Capture the cell that displays the provided text and extract its (X, Y) central coordinate. 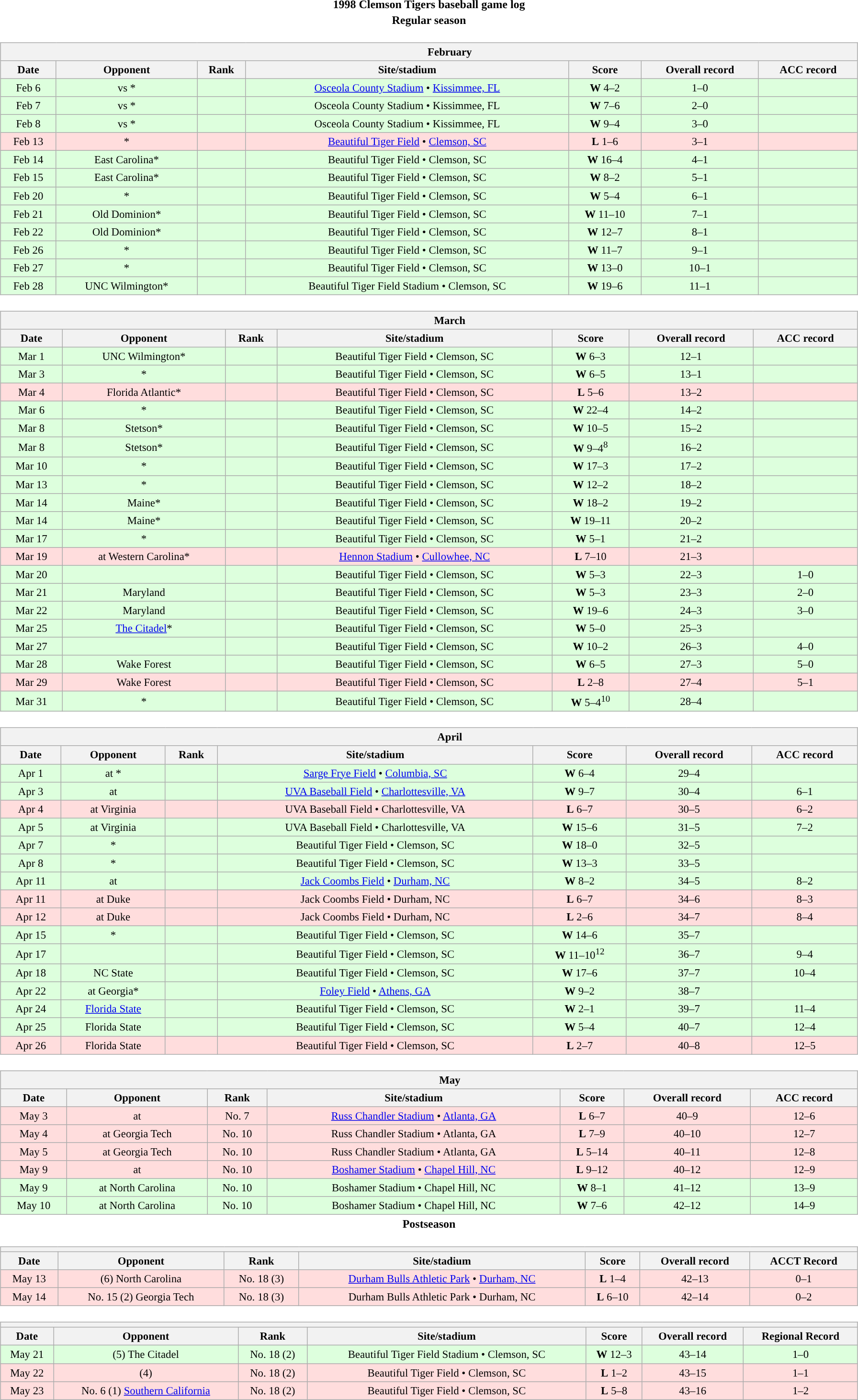
No. 15 (2) Georgia Tech (141, 1297)
12–6 (804, 1116)
W 10–2 (590, 646)
20–2 (691, 520)
Mar 31 (32, 701)
L 2–7 (579, 1045)
February (429, 52)
L 7–10 (590, 556)
May 3 (34, 1116)
27–3 (691, 664)
14–9 (804, 1206)
Feb 28 (29, 286)
1–2 (801, 1390)
39–7 (689, 1009)
0–2 (803, 1297)
W 18–0 (579, 845)
40–8 (689, 1045)
L 5–8 (614, 1390)
7–2 (804, 827)
March (429, 320)
Regional Record (801, 1336)
L 1–2 (614, 1372)
16–2 (691, 447)
21–3 (691, 556)
L 2–6 (579, 917)
10–4 (804, 973)
Mar 29 (32, 683)
Mar 22 (32, 610)
W 5–410 (590, 701)
26–3 (691, 646)
24–3 (691, 610)
L 1–4 (613, 1279)
Feb 8 (29, 124)
Feb 27 (29, 268)
(5) The Citadel (146, 1355)
Mar 4 (32, 392)
41–12 (688, 1187)
37–7 (689, 973)
28–4 (691, 701)
Feb 14 (29, 160)
Apr 24 (31, 1009)
May 22 (27, 1372)
34–7 (689, 917)
8–4 (804, 917)
W 10–5 (590, 428)
No. 6 (1) Southern California (146, 1390)
42–13 (695, 1279)
Feb 21 (29, 214)
W 14–6 (579, 935)
Feb 7 (29, 106)
43–15 (693, 1372)
7–1 (700, 214)
40–7 (689, 1027)
4–0 (805, 646)
W 9–7 (579, 791)
Mar 25 (32, 628)
ACCT Record (803, 1261)
Apr 5 (31, 827)
Apr 3 (31, 791)
W 6–4 (579, 773)
17–2 (691, 466)
May 10 (34, 1206)
W 2–1 (579, 1009)
W 19–11 (590, 520)
30–5 (689, 809)
4–1 (700, 160)
W 12–3 (614, 1355)
32–5 (689, 845)
L 2–8 (590, 683)
22–3 (691, 574)
29–4 (689, 773)
15–2 (691, 428)
Hennon Stadium • Cullowhee, NC (415, 556)
L 7–9 (592, 1133)
6–2 (804, 809)
40–11 (688, 1152)
L 5–14 (592, 1152)
13–2 (691, 392)
35–7 (689, 935)
W 5–1 (590, 538)
Apr 15 (31, 935)
at Western Carolina* (144, 556)
Mar 13 (32, 484)
34–6 (689, 899)
W 17–3 (590, 466)
Mar 20 (32, 574)
Apr 4 (31, 809)
W 12–7 (605, 232)
W 17–6 (579, 973)
W 11–10 (605, 214)
38–7 (689, 991)
8–1 (700, 232)
12–7 (804, 1133)
W 13–3 (579, 863)
27–4 (691, 683)
Feb 26 (29, 250)
W 13–0 (605, 268)
40–9 (688, 1116)
Apr 22 (31, 991)
14–2 (691, 410)
Feb 6 (29, 88)
May 21 (27, 1355)
11–1 (700, 286)
Apr 18 (31, 973)
Apr 26 (31, 1045)
19–2 (691, 503)
10–1 (700, 268)
W 22–4 (590, 410)
W 12–2 (590, 484)
W 18–2 (590, 503)
Sarge Frye Field • Columbia, SC (375, 773)
The Citadel* (144, 628)
W 15–6 (579, 827)
W 9–48 (590, 447)
Apr 25 (31, 1027)
Foley Field • Athens, GA (375, 991)
Mar 3 (32, 374)
12–9 (804, 1170)
1–1 (801, 1372)
40–12 (688, 1170)
8–3 (804, 899)
30–4 (689, 791)
No. 7 (237, 1116)
13–1 (691, 374)
9–4 (804, 954)
L 1–6 (605, 142)
13–9 (804, 1187)
W 11–1012 (579, 954)
12–1 (691, 356)
Mar 1 (32, 356)
Feb 15 (29, 178)
May 5 (34, 1152)
8–2 (804, 881)
W 9–2 (579, 991)
18–2 (691, 484)
May (429, 1080)
W 16–4 (605, 160)
9–1 (700, 250)
May 4 (34, 1133)
Florida Atlantic* (144, 392)
Mar 21 (32, 593)
L 6–10 (613, 1297)
at * (113, 773)
12–4 (804, 1027)
Apr 7 (31, 845)
Feb 22 (29, 232)
May 23 (27, 1390)
May 13 (29, 1279)
Mar 17 (32, 538)
34–5 (689, 881)
33–5 (689, 863)
42–14 (695, 1297)
NC State (113, 973)
Mar 28 (32, 664)
L 9–12 (592, 1170)
21–2 (691, 538)
April (429, 737)
40–10 (688, 1133)
3–1 (700, 142)
25–3 (691, 628)
43–16 (693, 1390)
L 5–6 (590, 392)
12–8 (804, 1152)
W 11–7 (605, 250)
12–5 (804, 1045)
Apr 12 (31, 917)
May 14 (29, 1297)
Mar 27 (32, 646)
31–5 (689, 827)
Mar 19 (32, 556)
(4) (146, 1372)
36–7 (689, 954)
W 4–2 (605, 88)
0–1 (803, 1279)
(6) North Carolina (141, 1279)
W 9–4 (605, 124)
42–12 (688, 1206)
Apr 1 (31, 773)
W 6–3 (590, 356)
Mar 10 (32, 466)
W 5–0 (590, 628)
Apr 17 (31, 954)
Feb 20 (29, 196)
Apr 8 (31, 863)
at Georgia* (113, 991)
11–4 (804, 1009)
Mar 6 (32, 410)
5–0 (805, 664)
Feb 13 (29, 142)
43–14 (693, 1355)
23–3 (691, 593)
W 8–1 (592, 1187)
